Detect which cell encompasses the target text, then output its (x, y) center coordinate. 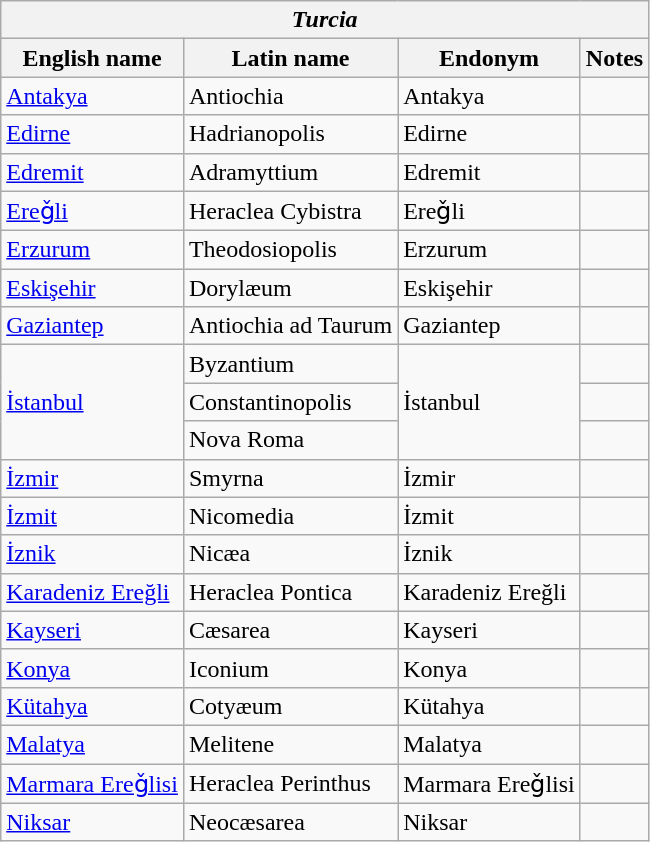
Notes (614, 58)
Nova Roma (290, 440)
Smyrna (290, 478)
Theodosiopolis (290, 250)
Byzantium (290, 364)
Dorylæum (290, 288)
Cæsarea (290, 630)
Constantinopolis (290, 402)
Nicæa (290, 554)
Iconium (290, 668)
Antiochia (290, 96)
Latin name (290, 58)
English name (92, 58)
Turcia (325, 20)
Melitene (290, 744)
Endonym (490, 58)
Heraclea Cybistra (290, 211)
Cotyæum (290, 706)
Heraclea Pontica (290, 592)
Neocæsarea (290, 822)
Adramyttium (290, 172)
Antiochia ad Taurum (290, 326)
Hadrianopolis (290, 134)
Nicomedia (290, 516)
Heraclea Perinthus (290, 784)
